Return (X, Y) of the center of cell containing provided text 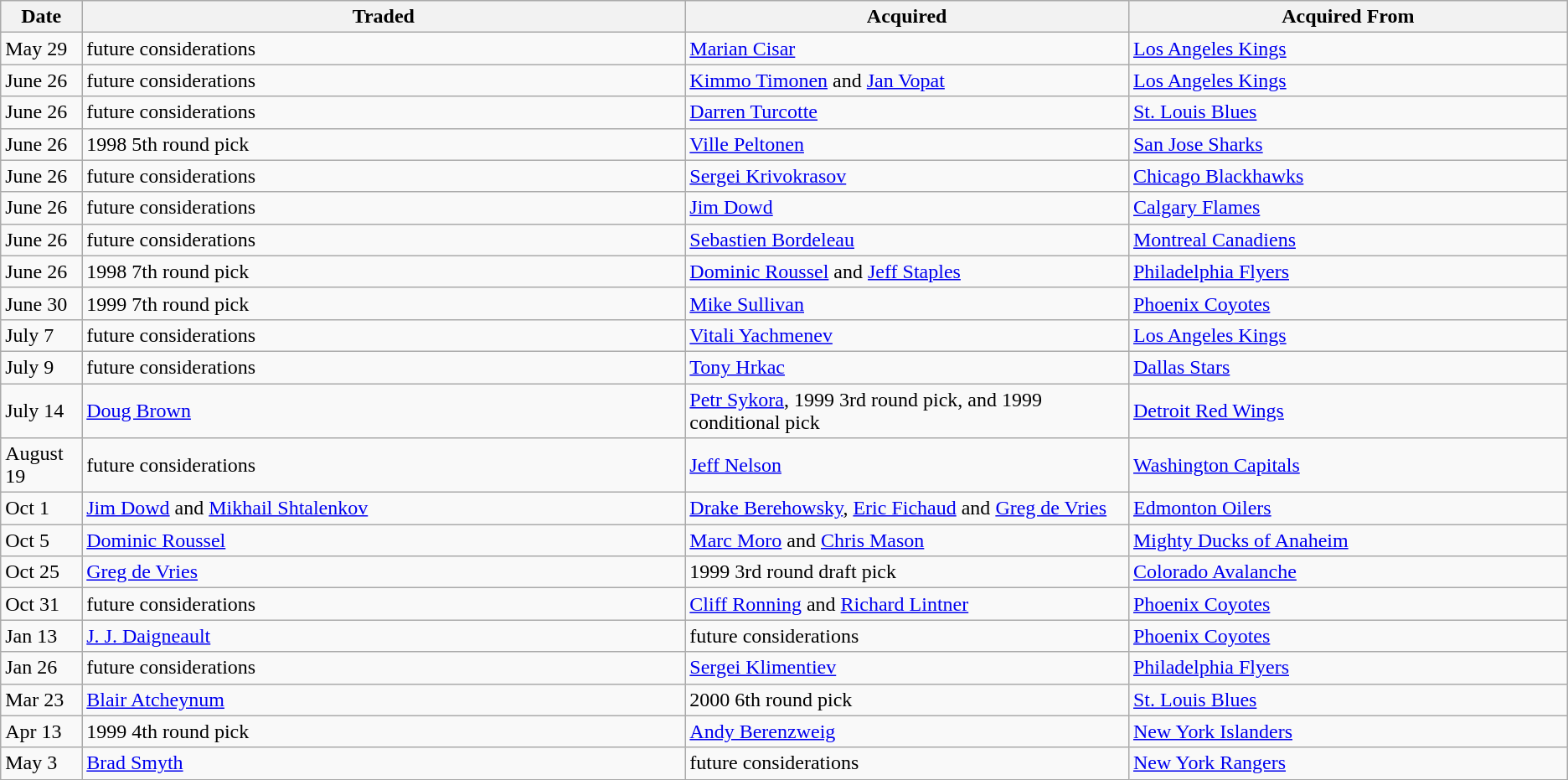
Jeff Nelson (907, 466)
Oct 5 (42, 540)
Chicago Blackhawks (1348, 176)
Oct 1 (42, 509)
1999 7th round pick (384, 303)
Dominic Roussel and Jeff Staples (907, 271)
July 14 (42, 411)
Colorado Avalanche (1348, 572)
Traded (384, 17)
Jan 26 (42, 668)
Dominic Roussel (384, 540)
Greg de Vries (384, 572)
Mar 23 (42, 700)
Oct 31 (42, 604)
Vitali Yachmenev (907, 335)
Dallas Stars (1348, 367)
New York Islanders (1348, 731)
Apr 13 (42, 731)
Sergei Klimentiev (907, 668)
Doug Brown (384, 411)
1999 3rd round draft pick (907, 572)
May 3 (42, 763)
J. J. Daigneault (384, 636)
Cliff Ronning and Richard Lintner (907, 604)
August 19 (42, 466)
Tony Hrkac (907, 367)
July 7 (42, 335)
2000 6th round pick (907, 700)
Darren Turcotte (907, 112)
1999 4th round pick (384, 731)
Marian Cisar (907, 49)
Drake Berehowsky, Eric Fichaud and Greg de Vries (907, 509)
Edmonton Oilers (1348, 509)
Acquired (907, 17)
Andy Berenzweig (907, 731)
Oct 25 (42, 572)
Mike Sullivan (907, 303)
1998 5th round pick (384, 144)
Ville Peltonen (907, 144)
Jan 13 (42, 636)
Sebastien Bordeleau (907, 240)
Date (42, 17)
Calgary Flames (1348, 208)
Detroit Red Wings (1348, 411)
Mighty Ducks of Anaheim (1348, 540)
Acquired From (1348, 17)
July 9 (42, 367)
Brad Smyth (384, 763)
Blair Atcheynum (384, 700)
Petr Sykora, 1999 3rd round pick, and 1999 conditional pick (907, 411)
Marc Moro and Chris Mason (907, 540)
1998 7th round pick (384, 271)
Jim Dowd (907, 208)
Montreal Canadiens (1348, 240)
Sergei Krivokrasov (907, 176)
May 29 (42, 49)
Kimmo Timonen and Jan Vopat (907, 80)
Washington Capitals (1348, 466)
June 30 (42, 303)
San Jose Sharks (1348, 144)
Jim Dowd and Mikhail Shtalenkov (384, 509)
New York Rangers (1348, 763)
